From the cell containing the given text, extract its center point as [X, Y] coordinate. 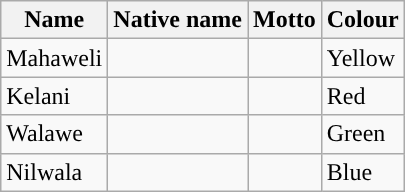
Walawe [54, 134]
Colour [362, 20]
Red [362, 96]
Nilwala [54, 172]
Motto [285, 20]
Mahaweli [54, 58]
Kelani [54, 96]
Yellow [362, 58]
Blue [362, 172]
Native name [178, 20]
Green [362, 134]
Name [54, 20]
